From the cell containing the given text, extract its center point as [X, Y] coordinate. 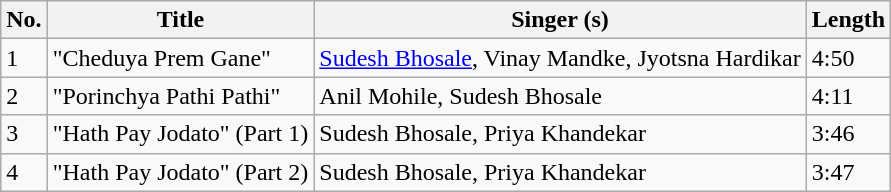
Anil Mohile, Sudesh Bhosale [560, 96]
Title [180, 20]
"Hath Pay Jodato" (Part 1) [180, 134]
2 [24, 96]
3 [24, 134]
3:47 [848, 172]
"Hath Pay Jodato" (Part 2) [180, 172]
"Porinchya Pathi Pathi" [180, 96]
3:46 [848, 134]
4:11 [848, 96]
Singer (s) [560, 20]
4 [24, 172]
"Cheduya Prem Gane" [180, 58]
1 [24, 58]
No. [24, 20]
4:50 [848, 58]
Length [848, 20]
Sudesh Bhosale, Vinay Mandke, Jyotsna Hardikar [560, 58]
